Provide the (X, Y) coordinate of the cell's center where the given text is located.  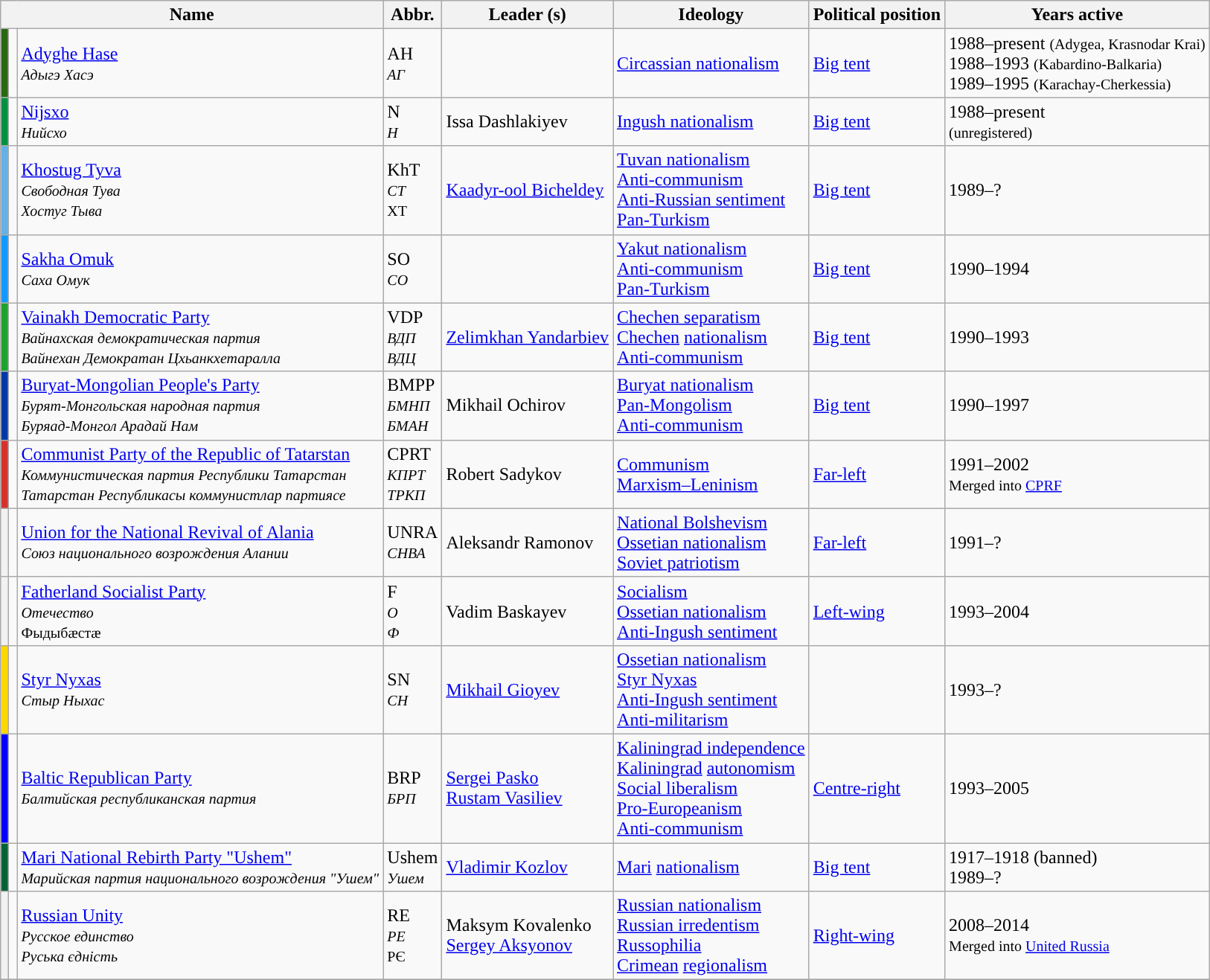
2008–2014Merged into United Russia (1078, 936)
1993–2004 (1078, 611)
Mari nationalism (711, 866)
Vadim Baskayev (528, 611)
Russian nationalismRussian irredentismRussophiliaCrimean regionalism (711, 936)
1990–1994 (1078, 269)
Centre-right (877, 788)
KhTСТХТ (412, 190)
UshemУшем (412, 866)
Buryat nationalismPan-MongolismAnti-communism (711, 406)
SNСН (412, 689)
1991–2002Merged into CPRF (1078, 474)
Chechen separatismChechen nationalismAnti-communism (711, 337)
1993–? (1078, 689)
SOСО (412, 269)
Ideology (711, 15)
Styr NyxasСтыр Ныхас (200, 689)
Political position (877, 15)
Yakut nationalismAnti-communismPan-Turkism (711, 269)
Adyghe HaseАдыгэ Хасэ (200, 63)
NН (412, 122)
Robert Sadykov (528, 474)
Mikhail Ochirov (528, 406)
1989–? (1078, 190)
Mari National Rebirth Party "Ushem"Марийская партия национального возрождения "Ушем" (200, 866)
Kaliningrad independenceKaliningrad autonomismSocial liberalismPro-EuropeanismAnti-communism (711, 788)
Fatherland Socialist PartyОтечествоФыдыбӕстӕ (200, 611)
CommunismMarxism–Leninism (711, 474)
Ossetian nationalismStyr NyxasAnti-Ingush sentimentAnti-militarism (711, 689)
National BolshevismOssetian nationalismSoviet patriotism (711, 542)
Vladimir Kozlov (528, 866)
Vainakh Democratic PartyВайнахская демократическая партияВайнехан Демократан Цхьанкхетаралла (200, 337)
Years active (1078, 15)
Issa Dashlakiyev (528, 122)
REРЕРЄ (412, 936)
AHАГ (412, 63)
Name (192, 15)
Communist Party of the Republic of TatarstanКоммунистическая партия Республики ТатарстанТатарстан Республикасы коммунистлар партиясе (200, 474)
Tuvan nationalismAnti-communismAnti-Russian sentimentPan-Turkism (711, 190)
BRPБРП (412, 788)
Khostug TyvaСвободная ТуваХостуг Тыва (200, 190)
1993–2005 (1078, 788)
1988–present (Adygea, Krasnodar Krai)1988–1993 (Kabardino-Balkaria)1989–1995 (Karachay-Cherkessia) (1078, 63)
UNRAСНВА (412, 542)
Ingush nationalism (711, 122)
Union for the National Revival of AlaniaСоюз национального возрождения Алании (200, 542)
Zelimkhan Yandarbiev (528, 337)
FОФ (412, 611)
1990–1993 (1078, 337)
Buryat-Mongolian People's PartyБурят-Монгольская народная партияБуряад-Монгол Арадай Нам (200, 406)
1991–? (1078, 542)
Sergei PaskoRustam Vasiliev (528, 788)
Russian UnityРусское единствоРуська єдність (200, 936)
1917–1918 (banned)1989–? (1078, 866)
Aleksandr Ramonov (528, 542)
1990–1997 (1078, 406)
CPRTКПРТТРКП (412, 474)
Sakha OmukСаха Омук (200, 269)
Leader (s) (528, 15)
Mikhail Gioyev (528, 689)
Kaadyr-ool Bicheldey (528, 190)
Baltic Republican PartyБалтийская республиканская партия (200, 788)
1988–present(unregistered) (1078, 122)
SocialismOssetian nationalismAnti-Ingush sentiment (711, 611)
VDPВДПВДЦ (412, 337)
Left-wing (877, 611)
BMPPБМНПБМАН (412, 406)
NijsxoНийсхо (200, 122)
Maksym Kovalenko Sergey Aksyonov (528, 936)
Circassian nationalism (711, 63)
Abbr. (412, 15)
Right-wing (877, 936)
